Determine the (x, y) coordinate at the center of the cell enclosing the given text.  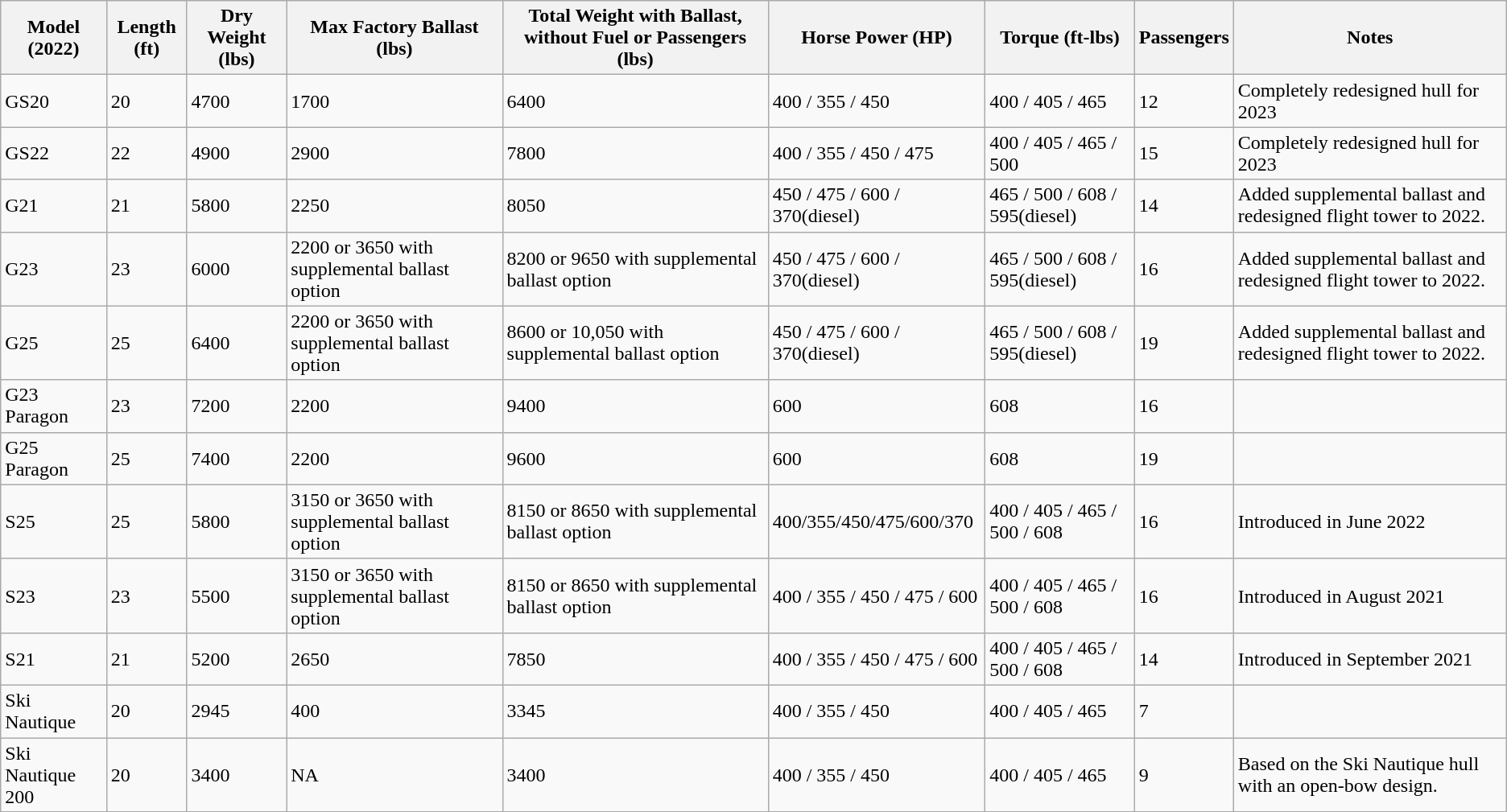
5200 (237, 658)
GS22 (53, 153)
G25 (53, 343)
7 (1183, 711)
Length (ft) (147, 38)
NA (394, 774)
Introduced in September 2021 (1370, 658)
Torque (ft-lbs) (1060, 38)
G21 (53, 206)
1700 (394, 101)
8600 or 10,050 with supplemental ballast option (635, 343)
400/355/450/475/600/370 (877, 521)
2650 (394, 658)
400 / 355 / 450 / 475 (877, 153)
S23 (53, 596)
Notes (1370, 38)
Introduced in August 2021 (1370, 596)
G23 (53, 269)
Total Weight with Ballast, without Fuel or Passengers (lbs) (635, 38)
GS20 (53, 101)
Introduced in June 2022 (1370, 521)
Passengers (1183, 38)
5500 (237, 596)
7800 (635, 153)
7200 (237, 406)
4900 (237, 153)
3345 (635, 711)
Ski Nautique (53, 711)
S21 (53, 658)
G23 Paragon (53, 406)
Model (2022) (53, 38)
8050 (635, 206)
S25 (53, 521)
G25 Paragon (53, 459)
Horse Power (HP) (877, 38)
6000 (237, 269)
4700 (237, 101)
7400 (237, 459)
7850 (635, 658)
12 (1183, 101)
9 (1183, 774)
Based on the Ski Nautique hull with an open-bow design. (1370, 774)
400 / 405 / 465 / 500 (1060, 153)
2250 (394, 206)
22 (147, 153)
2900 (394, 153)
15 (1183, 153)
400 (394, 711)
Max Factory Ballast (lbs) (394, 38)
8200 or 9650 with supplemental ballast option (635, 269)
9400 (635, 406)
Ski Nautique 200 (53, 774)
9600 (635, 459)
2945 (237, 711)
Dry Weight (lbs) (237, 38)
